Provide the (X, Y) coordinate of the cell's center where the given text is located.  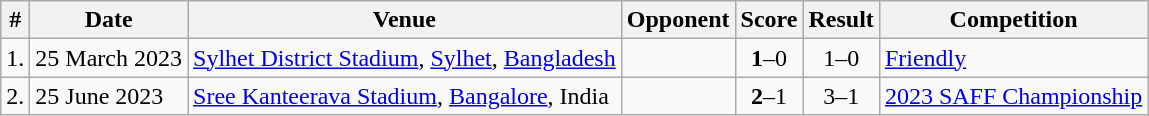
Date (109, 20)
25 March 2023 (109, 58)
Venue (405, 20)
Sree Kanteerava Stadium, Bangalore, India (405, 96)
Result (841, 20)
1. (16, 58)
2023 SAFF Championship (1013, 96)
25 June 2023 (109, 96)
Score (769, 20)
Competition (1013, 20)
2. (16, 96)
2–1 (769, 96)
Opponent (678, 20)
Sylhet District Stadium, Sylhet, Bangladesh (405, 58)
Friendly (1013, 58)
3–1 (841, 96)
# (16, 20)
